Search for the cell housing the specified text and yield its (X, Y) center coordinate. 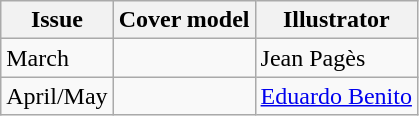
Issue (57, 20)
March (57, 58)
Illustrator (336, 20)
Eduardo Benito (336, 96)
Cover model (184, 20)
Jean Pagès (336, 58)
April/May (57, 96)
